Search for the cell housing the specified text and yield its [x, y] center coordinate. 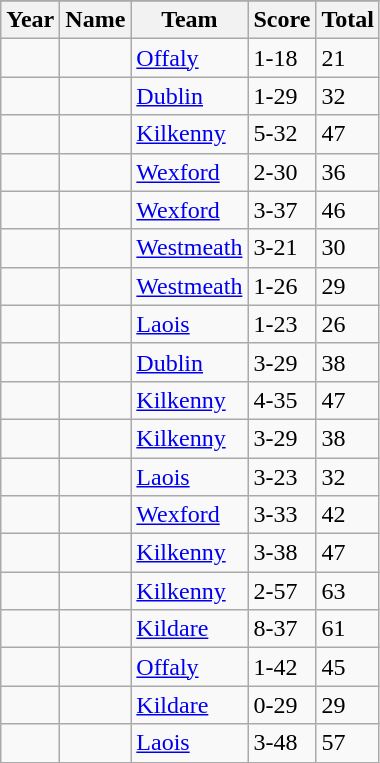
1-18 [282, 58]
3-21 [282, 248]
30 [348, 248]
1-26 [282, 286]
Year [30, 20]
45 [348, 667]
3-37 [282, 210]
2-30 [282, 172]
Team [190, 20]
3-48 [282, 743]
3-38 [282, 553]
Total [348, 20]
3-23 [282, 477]
42 [348, 515]
0-29 [282, 705]
2-57 [282, 591]
57 [348, 743]
8-37 [282, 629]
61 [348, 629]
21 [348, 58]
Name [96, 20]
1-29 [282, 96]
Score [282, 20]
5-32 [282, 134]
63 [348, 591]
36 [348, 172]
26 [348, 324]
1-23 [282, 324]
3-33 [282, 515]
46 [348, 210]
4-35 [282, 400]
1-42 [282, 667]
